Determine the (x, y) coordinate at the center of the cell enclosing the given text.  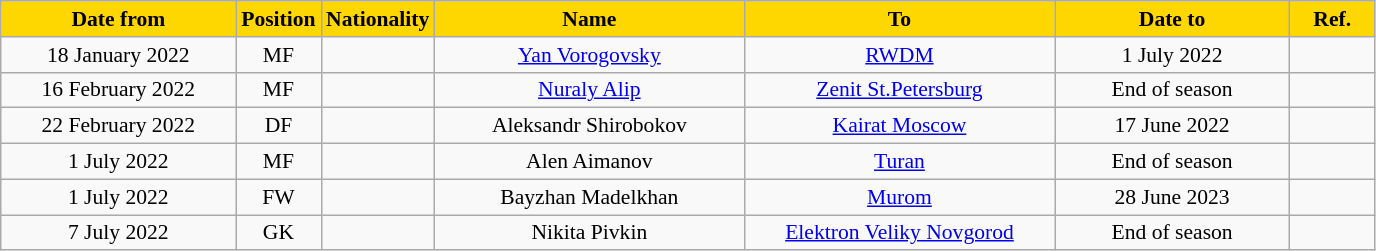
GK (278, 233)
Zenit St.Petersburg (899, 90)
Name (589, 19)
Yan Vorogovsky (589, 55)
Kairat Moscow (899, 126)
Elektron Veliky Novgorod (899, 233)
28 June 2023 (1172, 197)
DF (278, 126)
Turan (899, 162)
FW (278, 197)
7 July 2022 (118, 233)
To (899, 19)
Nationality (378, 19)
Aleksandr Shirobokov (589, 126)
Nikita Pivkin (589, 233)
Position (278, 19)
22 February 2022 (118, 126)
RWDM (899, 55)
Nuraly Alip (589, 90)
Murom (899, 197)
Date to (1172, 19)
Date from (118, 19)
18 January 2022 (118, 55)
17 June 2022 (1172, 126)
Ref. (1332, 19)
Bayzhan Madelkhan (589, 197)
16 February 2022 (118, 90)
Alen Aimanov (589, 162)
